Determine the [X, Y] coordinate at the center of the cell enclosing the given text.  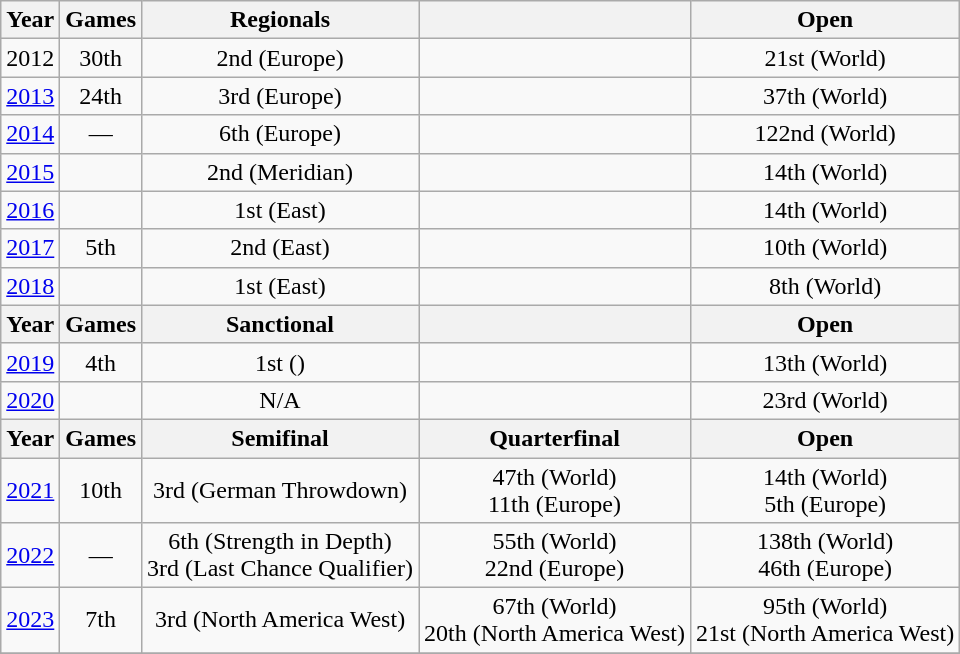
47th (World) 11th (Europe) [554, 490]
2018 [30, 286]
Quarterfinal [554, 438]
37th (World) [824, 96]
122nd (World) [824, 134]
30th [101, 58]
95th (World)21st (North America West) [824, 620]
Sanctional [280, 324]
10th (World) [824, 248]
23rd (World) [824, 400]
21st (World) [824, 58]
2021 [30, 490]
3rd (Europe) [280, 96]
8th (World) [824, 286]
3rd (German Throwdown) [280, 490]
2012 [30, 58]
2nd (East) [280, 248]
138th (World)46th (Europe) [824, 556]
2014 [30, 134]
1st () [280, 362]
55th (World)22nd (Europe) [554, 556]
2015 [30, 172]
2017 [30, 248]
13th (World) [824, 362]
6th (Europe) [280, 134]
2019 [30, 362]
14th (World) 5th (Europe) [824, 490]
5th [101, 248]
2022 [30, 556]
N/A [280, 400]
Semifinal [280, 438]
2013 [30, 96]
67th (World)20th (North America West) [554, 620]
24th [101, 96]
10th [101, 490]
7th [101, 620]
6th (Strength in Depth)3rd (Last Chance Qualifier) [280, 556]
4th [101, 362]
3rd (North America West) [280, 620]
Regionals [280, 20]
2020 [30, 400]
2nd (Meridian) [280, 172]
2023 [30, 620]
2nd (Europe) [280, 58]
2016 [30, 210]
